Return [x, y] of the center of cell containing provided text 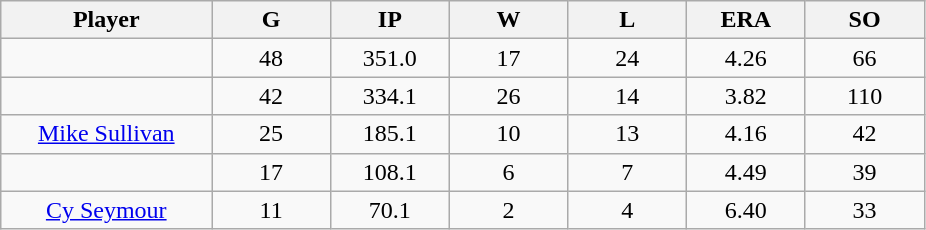
351.0 [390, 58]
108.1 [390, 172]
25 [272, 134]
3.82 [746, 96]
Player [106, 20]
11 [272, 210]
110 [864, 96]
26 [508, 96]
7 [628, 172]
10 [508, 134]
6.40 [746, 210]
4 [628, 210]
70.1 [390, 210]
ERA [746, 20]
Cy Seymour [106, 210]
66 [864, 58]
4.26 [746, 58]
6 [508, 172]
4.16 [746, 134]
48 [272, 58]
14 [628, 96]
39 [864, 172]
Mike Sullivan [106, 134]
185.1 [390, 134]
33 [864, 210]
IP [390, 20]
2 [508, 210]
4.49 [746, 172]
L [628, 20]
13 [628, 134]
W [508, 20]
334.1 [390, 96]
SO [864, 20]
G [272, 20]
24 [628, 58]
